Output the (x, y) coordinate of the center of the cell containing the given text.  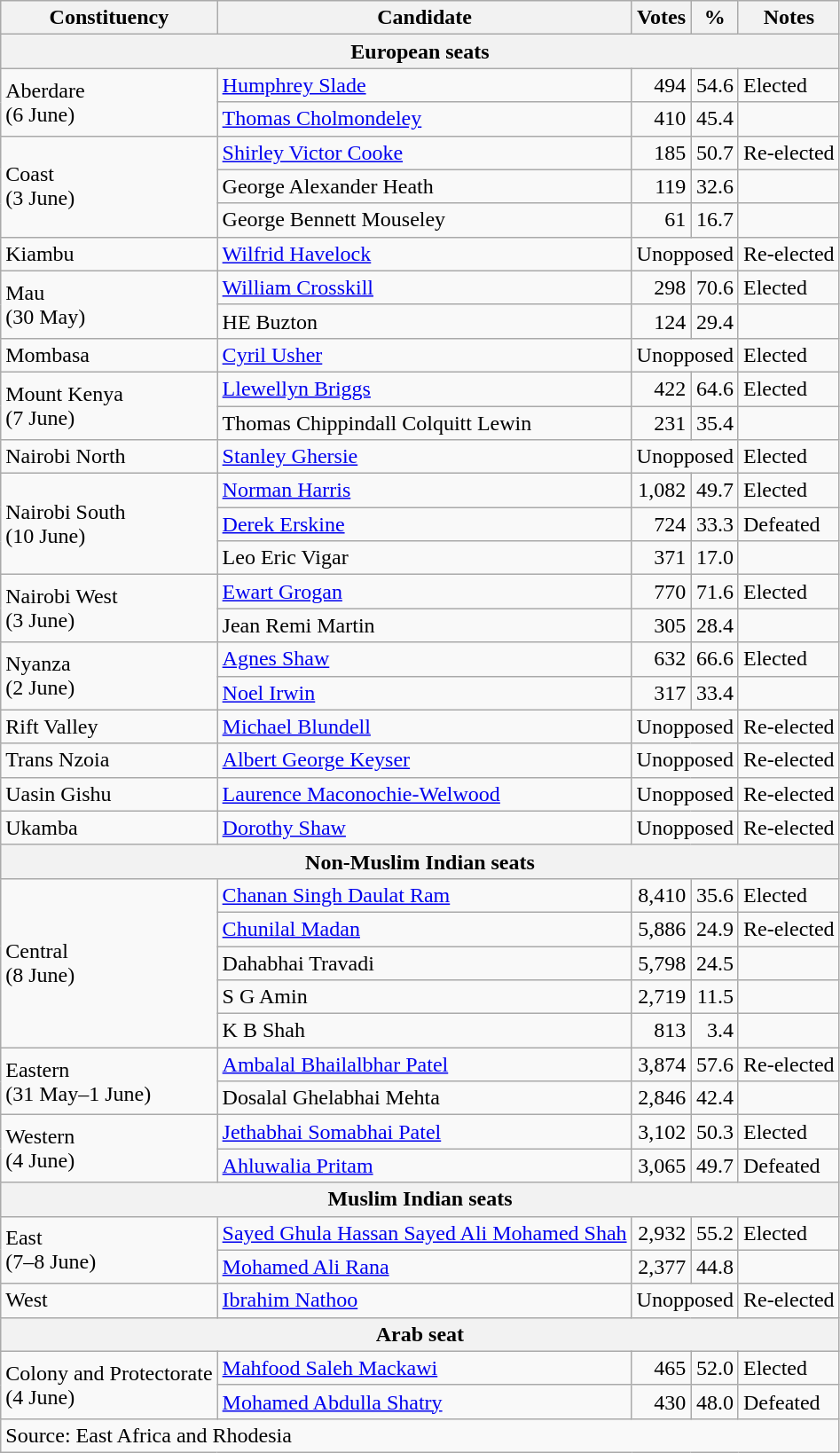
Albert George Keyser (424, 760)
Chanan Singh Daulat Ram (424, 895)
2,846 (662, 1098)
24.5 (715, 962)
Norman Harris (424, 491)
Thomas Cholmondeley (424, 119)
Nairobi West(3 June) (109, 609)
Noel Irwin (424, 693)
George Bennett Mouseley (424, 220)
Humphrey Slade (424, 85)
17.0 (715, 558)
Candidate (424, 18)
Western(4 June) (109, 1149)
Nairobi South(10 June) (109, 524)
Ambalal Bhailalbhar Patel (424, 1064)
Mount Kenya(7 June) (109, 405)
Dahabhai Travadi (424, 962)
Arab seat (420, 1334)
33.4 (715, 693)
3,102 (662, 1132)
298 (662, 287)
Jethabhai Somabhai Patel (424, 1132)
Michael Blundell (424, 726)
Colony and Protectorate(4 June) (109, 1385)
52.0 (715, 1368)
465 (662, 1368)
57.6 (715, 1064)
317 (662, 693)
2,377 (662, 1267)
Mombasa (109, 355)
231 (662, 423)
Nyanza(2 June) (109, 676)
Ukamba (109, 828)
Shirley Victor Cooke (424, 153)
35.4 (715, 423)
35.6 (715, 895)
Derek Erskine (424, 524)
724 (662, 524)
Source: East Africa and Rhodesia (420, 1435)
Leo Eric Vigar (424, 558)
K B Shah (424, 1031)
Jean Remi Martin (424, 625)
70.6 (715, 287)
William Crosskill (424, 287)
54.6 (715, 85)
33.3 (715, 524)
124 (662, 321)
Non-Muslim Indian seats (420, 861)
5,798 (662, 962)
Ahluwalia Pritam (424, 1166)
66.6 (715, 659)
3,065 (662, 1166)
61 (662, 220)
305 (662, 625)
5,886 (662, 929)
50.7 (715, 153)
32.6 (715, 186)
George Alexander Heath (424, 186)
HE Buzton (424, 321)
Laurence Maconochie-Welwood (424, 794)
Constituency (109, 18)
Wilfrid Havelock (424, 254)
3,874 (662, 1064)
48.0 (715, 1402)
Thomas Chippindall Colquitt Lewin (424, 423)
71.6 (715, 592)
Uasin Gishu (109, 794)
45.4 (715, 119)
24.9 (715, 929)
42.4 (715, 1098)
Agnes Shaw (424, 659)
Nairobi North (109, 457)
632 (662, 659)
2,932 (662, 1233)
Dorothy Shaw (424, 828)
S G Amin (424, 997)
Votes (662, 18)
Sayed Ghula Hassan Sayed Ali Mohamed Shah (424, 1233)
371 (662, 558)
Notes (789, 18)
Ibrahim Nathoo (424, 1300)
Rift Valley (109, 726)
Aberdare(6 June) (109, 102)
Eastern(31 May–1 June) (109, 1081)
3.4 (715, 1031)
East(7–8 June) (109, 1250)
44.8 (715, 1267)
50.3 (715, 1132)
Llewellyn Briggs (424, 389)
55.2 (715, 1233)
64.6 (715, 389)
Dosalal Ghelabhai Mehta (424, 1098)
West (109, 1300)
Coast(3 June) (109, 186)
770 (662, 592)
813 (662, 1031)
494 (662, 85)
European seats (420, 51)
Chunilal Madan (424, 929)
Mohamed Ali Rana (424, 1267)
Mau(30 May) (109, 304)
185 (662, 153)
1,082 (662, 491)
29.4 (715, 321)
28.4 (715, 625)
Cyril Usher (424, 355)
119 (662, 186)
Stanley Ghersie (424, 457)
Central(8 June) (109, 962)
2,719 (662, 997)
Trans Nzoia (109, 760)
430 (662, 1402)
16.7 (715, 220)
Mohamed Abdulla Shatry (424, 1402)
8,410 (662, 895)
Ewart Grogan (424, 592)
410 (662, 119)
Muslim Indian seats (420, 1199)
% (715, 18)
Mahfood Saleh Mackawi (424, 1368)
Kiambu (109, 254)
11.5 (715, 997)
422 (662, 389)
